Return the (X, Y) coordinate for the center point of the cell that contains the specified text.  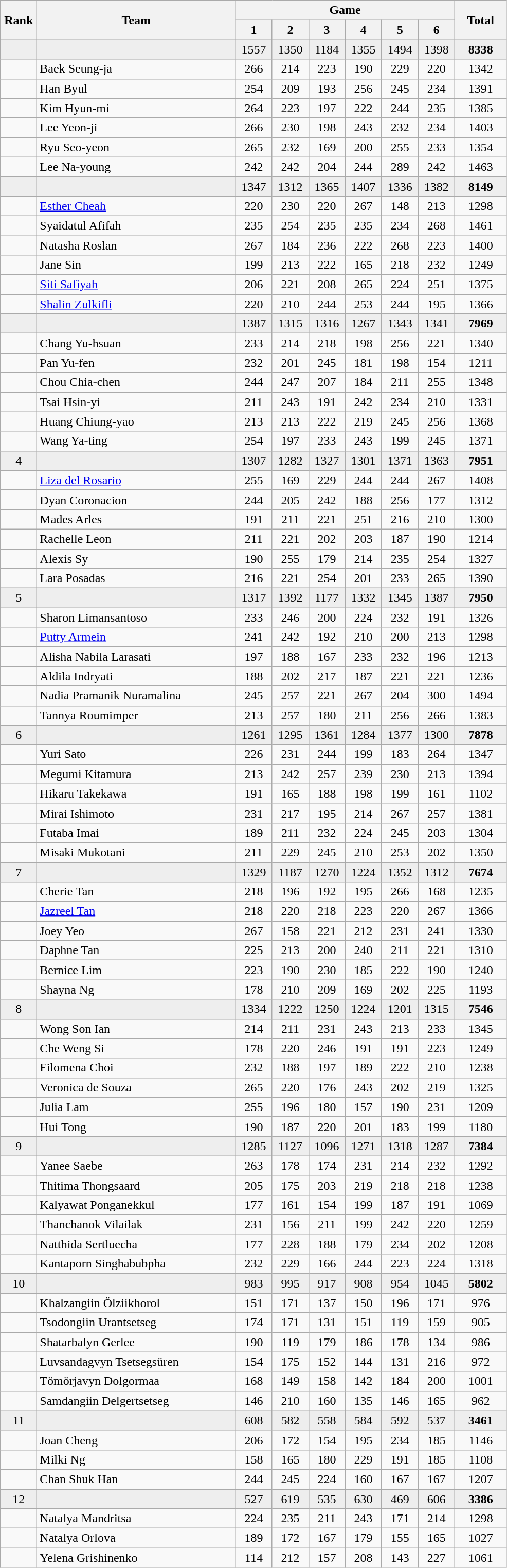
Filomena Choi (136, 1068)
1184 (327, 49)
1381 (480, 813)
Chou Chia-chen (136, 382)
7950 (480, 598)
Baek Seung-ja (136, 69)
159 (436, 1323)
Hikaru Takekawa (136, 794)
193 (327, 89)
908 (363, 1283)
Tsai Hsin-yi (136, 402)
Veronica de Souza (136, 1087)
8149 (480, 186)
Chan Shuk Han (136, 1479)
1193 (480, 990)
1330 (480, 931)
Che Weng Si (136, 1048)
3386 (480, 1499)
Lara Posadas (136, 578)
Rank (19, 20)
Huang Chiung-yao (136, 421)
Alexis Sy (136, 558)
630 (363, 1499)
Kim Hyun-mi (136, 108)
1317 (254, 598)
11 (19, 1420)
1069 (480, 1205)
1201 (400, 1009)
7969 (480, 324)
1307 (254, 461)
1108 (480, 1459)
Mades Arles (136, 519)
247 (290, 382)
148 (400, 206)
1285 (254, 1146)
1261 (254, 735)
Han Byul (136, 89)
1177 (327, 598)
1207 (480, 1479)
1361 (327, 735)
Natalya Mandritsa (136, 1519)
1 (254, 30)
152 (327, 1362)
1213 (480, 657)
1304 (480, 833)
1270 (327, 872)
1343 (400, 324)
1236 (480, 676)
1331 (480, 402)
Wong Son Ian (136, 1029)
Nadia Pramanik Nuramalina (136, 696)
Putty Armein (136, 637)
1407 (363, 186)
1222 (290, 1009)
Yuri Sato (136, 754)
954 (400, 1283)
Mirai Ishimoto (136, 813)
986 (480, 1342)
9 (19, 1146)
Rachelle Leon (136, 539)
240 (363, 950)
Kalyawat Ponganekkul (136, 1205)
1127 (290, 1146)
Samdangiin Delgertsetseg (136, 1401)
1001 (480, 1381)
1208 (480, 1244)
917 (327, 1283)
Aldila Indryati (136, 676)
1301 (363, 461)
1392 (290, 598)
155 (400, 1538)
619 (290, 1499)
1363 (436, 461)
3 (327, 30)
Alisha Nabila Larasati (136, 657)
Team (136, 20)
Syaidatul Afifah (136, 225)
228 (290, 1244)
Thitima Thongsaard (136, 1185)
Thanchanok Vilailak (136, 1225)
Jane Sin (136, 265)
186 (363, 1342)
1096 (327, 1146)
1180 (480, 1126)
582 (290, 1420)
1408 (480, 480)
7878 (480, 735)
207 (327, 382)
527 (254, 1499)
Siti Safiyah (136, 285)
Megumi Kitamura (136, 774)
1557 (254, 49)
1400 (480, 245)
143 (400, 1558)
Pan Yu-fen (136, 363)
1341 (436, 324)
1282 (290, 461)
Liza del Rosario (136, 480)
166 (327, 1264)
227 (436, 1558)
1390 (480, 578)
1209 (480, 1107)
181 (363, 363)
Milki Ng (136, 1459)
1391 (480, 89)
972 (480, 1362)
1146 (480, 1440)
606 (436, 1499)
Yelena Grishinenko (136, 1558)
1403 (480, 128)
12 (19, 1499)
995 (290, 1283)
1332 (363, 598)
Game (345, 10)
7 (19, 872)
1045 (436, 1283)
469 (400, 1499)
608 (254, 1420)
Daphne Tan (136, 950)
1235 (480, 892)
Dyan Coronacion (136, 500)
1336 (400, 186)
1340 (480, 343)
1385 (480, 108)
150 (363, 1303)
137 (327, 1303)
Sharon Limansantoso (136, 618)
1292 (480, 1166)
8 (19, 1009)
1342 (480, 69)
300 (436, 696)
1352 (400, 872)
584 (363, 1420)
1326 (480, 618)
1355 (363, 49)
1187 (290, 872)
3461 (480, 1420)
Ryu Seo-yeon (136, 147)
1102 (480, 794)
1398 (436, 49)
962 (480, 1401)
Shayna Ng (136, 990)
1310 (480, 950)
226 (254, 754)
176 (327, 1087)
Chang Yu-hsuan (136, 343)
Lee Yeon-ji (136, 128)
1461 (480, 225)
1383 (480, 715)
Cherie Tan (136, 892)
134 (436, 1342)
Shatarbalyn Gerlee (136, 1342)
535 (327, 1499)
Hui Tong (136, 1126)
5802 (480, 1283)
10 (19, 1283)
Khalzangiin Ölziikhorol (136, 1303)
Shalin Zulkifli (136, 304)
1463 (480, 167)
142 (363, 1381)
Misaki Mukotani (136, 852)
7546 (480, 1009)
1394 (480, 774)
1325 (480, 1087)
1250 (327, 1009)
1334 (254, 1009)
149 (290, 1381)
7674 (480, 872)
7951 (480, 461)
Luvsandagvyn Tsetsegsüren (136, 1362)
1382 (436, 186)
Julia Lam (136, 1107)
156 (290, 1225)
1354 (480, 147)
1348 (480, 382)
976 (480, 1303)
1271 (363, 1146)
592 (400, 1420)
983 (254, 1283)
1211 (480, 363)
1375 (480, 285)
2 (290, 30)
1287 (436, 1146)
Natasha Roslan (136, 245)
144 (363, 1362)
1214 (480, 539)
1284 (363, 735)
1368 (480, 421)
239 (363, 774)
236 (327, 245)
Bernice Lim (136, 970)
114 (254, 1558)
Lee Na-young (136, 167)
1259 (480, 1225)
1061 (480, 1558)
1377 (400, 735)
8338 (480, 49)
135 (363, 1401)
Wang Ya-ting (136, 441)
Tannya Roumimper (136, 715)
Natalya Orlova (136, 1538)
Yanee Saebe (136, 1166)
1316 (327, 324)
1240 (480, 970)
1267 (363, 324)
Joan Cheng (136, 1440)
Total (480, 20)
Jazreel Tan (136, 911)
7384 (480, 1146)
Tsodongiin Urantsetseg (136, 1323)
1027 (480, 1538)
537 (436, 1420)
Esther Cheah (136, 206)
1329 (254, 872)
Futaba Imai (136, 833)
1295 (290, 735)
558 (327, 1420)
1365 (327, 186)
905 (480, 1323)
Tömörjavyn Dolgormaa (136, 1381)
289 (400, 167)
Natthida Sertluecha (136, 1244)
263 (254, 1166)
Kantaporn Singhabubpha (136, 1264)
Joey Yeo (136, 931)
